Determine the (X, Y) coordinate at the center of the cell enclosing the given text.  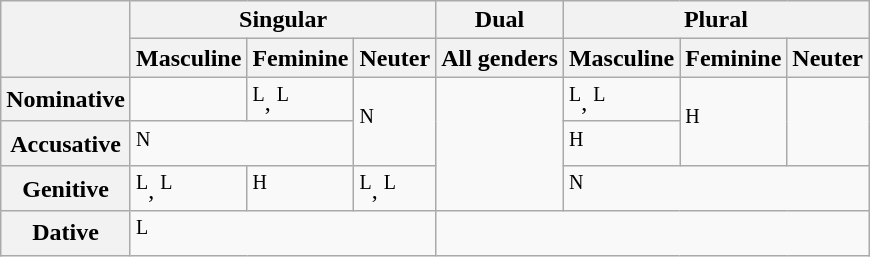
All genders (500, 58)
Nominative (66, 100)
Dual (500, 20)
Plural (716, 20)
Genitive (66, 188)
L (282, 234)
Dative (66, 234)
Singular (282, 20)
Accusative (66, 144)
